Return the [X, Y] coordinate for the center point of the cell that contains the specified text.  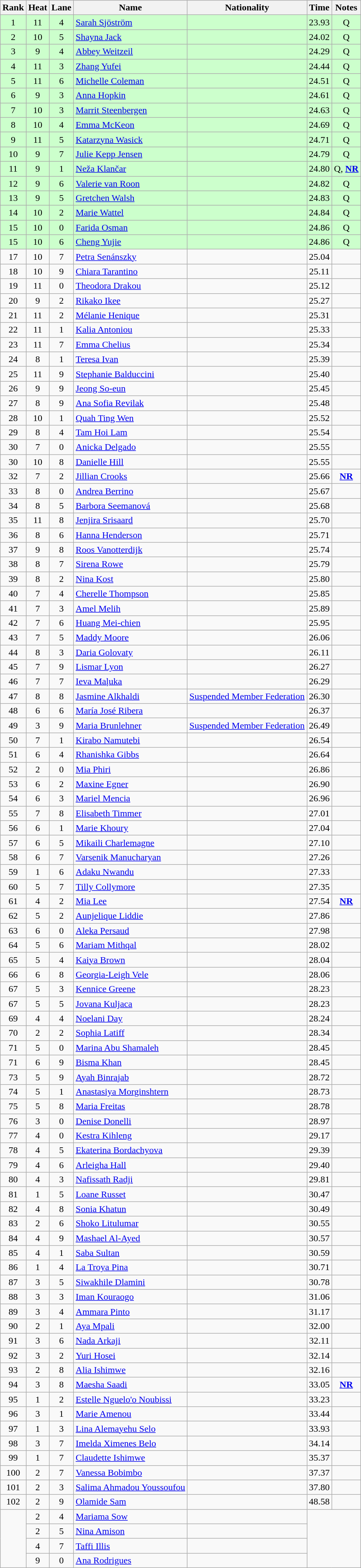
Ekaterina Bordachyova [130, 1150]
29.39 [319, 1150]
Sirena Rowe [130, 564]
Iman Kouraogo [130, 1297]
73 [13, 1077]
30.47 [319, 1194]
96 [13, 1414]
77 [13, 1136]
Maddy Moore [130, 637]
25.70 [319, 520]
50 [13, 740]
Mikaili Charlemagne [130, 843]
Valerie van Roon [130, 184]
Ieva Maļuka [130, 682]
94 [13, 1385]
28.02 [319, 945]
Rhanishka Gibbs [130, 755]
26.27 [319, 667]
Petra Senánszky [130, 257]
26.90 [319, 784]
Imelda Ximenes Belo [130, 1443]
Jasmine Alkhaldi [130, 696]
32 [13, 476]
25.67 [319, 491]
28.78 [319, 1106]
Katarzyna Wasick [130, 139]
26.54 [319, 740]
Anastasiya Morginshtern [130, 1092]
Barbora Seemanová [130, 506]
24.71 [319, 139]
27.98 [319, 931]
26.49 [319, 725]
Chiara Tarantino [130, 271]
89 [13, 1311]
21 [13, 315]
24.82 [319, 184]
Aya Mpali [130, 1326]
Neža Klančar [130, 169]
Sarah Sjöström [130, 22]
24.44 [319, 66]
26 [13, 388]
30.49 [319, 1209]
Quah Ting Wen [130, 418]
25.89 [319, 608]
59 [13, 872]
Adaku Nwandu [130, 872]
Zhang Yufei [130, 66]
25.12 [319, 286]
Mélanie Henique [130, 315]
25.27 [319, 301]
30.55 [319, 1224]
53 [13, 784]
Arleigha Hall [130, 1165]
Emma Chelius [130, 344]
74 [13, 1092]
48.58 [319, 1502]
24.51 [319, 81]
60 [13, 886]
31.06 [319, 1297]
Aunjelique Liddie [130, 916]
100 [13, 1473]
Mariel Mencia [130, 799]
52 [13, 769]
25.68 [319, 506]
Noelani Day [130, 1018]
35.37 [319, 1458]
26.86 [319, 769]
Elisabeth Timmer [130, 813]
98 [13, 1443]
12 [13, 184]
81 [13, 1194]
14 [13, 213]
57 [13, 843]
24.83 [319, 198]
46 [13, 682]
Teresa Ivan [130, 359]
28.24 [319, 1018]
26.11 [319, 652]
Stephanie Balduccini [130, 374]
33.23 [319, 1399]
54 [13, 799]
Farida Osman [130, 227]
34.14 [319, 1443]
36 [13, 535]
28.34 [319, 1033]
24.69 [319, 125]
Lane [62, 8]
Theodora Drakou [130, 286]
33.05 [319, 1385]
25.40 [319, 374]
Olamide Sam [130, 1502]
Ayah Binrajab [130, 1077]
Rikako Ikee [130, 301]
27.54 [319, 901]
95 [13, 1399]
75 [13, 1106]
25.71 [319, 535]
Name [130, 8]
27.35 [319, 886]
Hanna Henderson [130, 535]
25.48 [319, 403]
Nationality [247, 8]
28.04 [319, 960]
76 [13, 1121]
Amel Melih [130, 608]
17 [13, 257]
37.37 [319, 1473]
39 [13, 579]
29.81 [319, 1180]
Estelle Nguelo'o Noubissi [130, 1399]
Marina Abu Shamaleh [130, 1048]
27.04 [319, 828]
Gretchen Walsh [130, 198]
61 [13, 901]
Salima Ahmadou Youssoufou [130, 1487]
41 [13, 608]
Saba Sultan [130, 1253]
37.80 [319, 1487]
Abbey Weitzeil [130, 52]
55 [13, 813]
32.14 [319, 1355]
30.57 [319, 1238]
Huang Mei-chien [130, 623]
Lina Alemayehu Selo [130, 1429]
La Troya Pina [130, 1267]
25.34 [319, 344]
70 [13, 1033]
22 [13, 330]
25.66 [319, 476]
Maria Brunlehner [130, 725]
Kaiya Brown [130, 960]
38 [13, 564]
Alia Ishimwe [130, 1370]
78 [13, 1150]
Maxine Egner [130, 784]
Georgia-Leigh Vele [130, 975]
33.93 [319, 1429]
Time [319, 8]
63 [13, 931]
101 [13, 1487]
33 [13, 491]
Ammara Pinto [130, 1311]
Tam Hoi Lam [130, 433]
24.84 [319, 213]
Siwakhile Dlamini [130, 1282]
Marrit Steenbergen [130, 110]
Mariama Sow [130, 1516]
26.64 [319, 755]
26.37 [319, 711]
43 [13, 637]
19 [13, 286]
25.52 [319, 418]
26.30 [319, 696]
30.59 [319, 1253]
18 [13, 271]
28 [13, 418]
85 [13, 1253]
20 [13, 301]
23 [13, 344]
58 [13, 857]
Marie Wattel [130, 213]
24.79 [319, 154]
25.04 [319, 257]
Rank [13, 8]
62 [13, 916]
29 [13, 433]
25.80 [319, 579]
Mariam Mithqal [130, 945]
25.95 [319, 623]
Andrea Berrino [130, 491]
42 [13, 623]
86 [13, 1267]
32.00 [319, 1326]
Heat [38, 8]
Jovana Kuljaca [130, 1004]
26.96 [319, 799]
25.74 [319, 550]
27.86 [319, 916]
Denise Donelli [130, 1121]
Maesha Saadi [130, 1385]
48 [13, 711]
25.54 [319, 433]
Varsenik Manucharyan [130, 857]
93 [13, 1370]
25.79 [319, 564]
Yuri Hosei [130, 1355]
23.93 [319, 22]
Daria Golovaty [130, 652]
Sophia Latiff [130, 1033]
Emma McKeon [130, 125]
25.31 [319, 315]
27 [13, 403]
Jillian Crooks [130, 476]
Ana Rodrigues [130, 1560]
Michelle Coleman [130, 81]
25.33 [319, 330]
Mia Lee [130, 901]
Loane Russet [130, 1194]
Roos Vanotterdijk [130, 550]
32.11 [319, 1341]
Anicka Delgado [130, 447]
Kennice Greene [130, 989]
Nafissath Radji [130, 1180]
Marie Khoury [130, 828]
27.26 [319, 857]
Kestra Kihleng [130, 1136]
28.73 [319, 1092]
Jeong So-eun [130, 388]
Kalia Antoniou [130, 330]
87 [13, 1282]
Nada Arkaji [130, 1341]
29.40 [319, 1165]
24.63 [319, 110]
25.45 [319, 388]
Julie Kepp Jensen [130, 154]
24.61 [319, 95]
Mashael Al-Ayed [130, 1238]
Mia Phiri [130, 769]
37 [13, 550]
Claudette Ishimwe [130, 1458]
25.11 [319, 271]
Bisma Khan [130, 1062]
Anna Hopkin [130, 95]
82 [13, 1209]
Kirabo Namutebi [130, 740]
Lismar Lyon [130, 667]
27.01 [319, 813]
27.33 [319, 872]
32.16 [319, 1370]
56 [13, 828]
Nina Amison [130, 1531]
83 [13, 1224]
84 [13, 1238]
31.17 [319, 1311]
79 [13, 1165]
Cheng Yujie [130, 242]
26.06 [319, 637]
27.10 [319, 843]
80 [13, 1180]
97 [13, 1429]
28.06 [319, 975]
Cherelle Thompson [130, 593]
Sonia Khatun [130, 1209]
64 [13, 945]
Shayna Jack [130, 37]
25 [13, 374]
45 [13, 667]
65 [13, 960]
25.85 [319, 593]
24 [13, 359]
99 [13, 1458]
90 [13, 1326]
30.71 [319, 1267]
Tilly Collymore [130, 886]
69 [13, 1018]
Aleka Persaud [130, 931]
51 [13, 755]
25.39 [319, 359]
Notes [346, 8]
66 [13, 975]
Nina Kost [130, 579]
91 [13, 1341]
33.44 [319, 1414]
María José Ribera [130, 711]
24.02 [319, 37]
44 [13, 652]
40 [13, 593]
34 [13, 506]
Maria Freitas [130, 1106]
92 [13, 1355]
Ana Sofia Revilak [130, 403]
Danielle Hill [130, 462]
Q, NR [346, 169]
24.80 [319, 169]
Marie Amenou [130, 1414]
Shoko Litulumar [130, 1224]
26.29 [319, 682]
88 [13, 1297]
24.29 [319, 52]
28.97 [319, 1121]
29.17 [319, 1136]
28.72 [319, 1077]
Taffi Illis [130, 1546]
30.78 [319, 1282]
35 [13, 520]
47 [13, 696]
Vanessa Bobimbo [130, 1473]
102 [13, 1502]
49 [13, 725]
13 [13, 198]
Jenjira Srisaard [130, 520]
